Determine the [X, Y] coordinate at the center of the cell enclosing the given text.  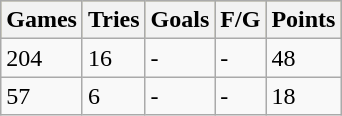
204 [42, 58]
18 [304, 96]
Tries [114, 20]
6 [114, 96]
Games [42, 20]
16 [114, 58]
57 [42, 96]
48 [304, 58]
F/G [240, 20]
Goals [180, 20]
Points [304, 20]
